Locate the cell with the specified text and output its [X, Y] center coordinate. 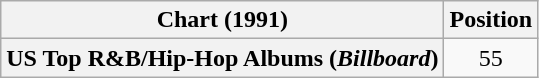
Position [491, 20]
Chart (1991) [222, 20]
US Top R&B/Hip-Hop Albums (Billboard) [222, 58]
55 [491, 58]
